Locate the cell with the specified text and output its [x, y] center coordinate. 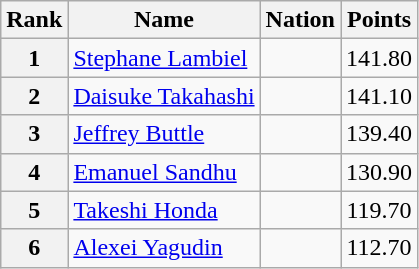
2 [34, 96]
Alexei Yagudin [164, 248]
112.70 [378, 248]
Daisuke Takahashi [164, 96]
130.90 [378, 172]
119.70 [378, 210]
1 [34, 58]
Takeshi Honda [164, 210]
Jeffrey Buttle [164, 134]
141.80 [378, 58]
Stephane Lambiel [164, 58]
4 [34, 172]
6 [34, 248]
Rank [34, 20]
Points [378, 20]
139.40 [378, 134]
Nation [300, 20]
Name [164, 20]
141.10 [378, 96]
5 [34, 210]
3 [34, 134]
Emanuel Sandhu [164, 172]
